For the text-containing cell, return its midpoint in (x, y) coordinate format. 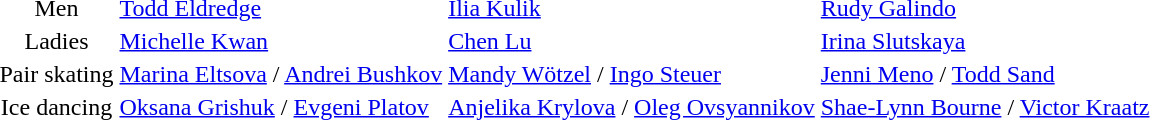
Mandy Wötzel / Ingo Steuer (632, 74)
Marina Eltsova / Andrei Bushkov (281, 74)
Michelle Kwan (281, 41)
Chen Lu (632, 41)
